For the text-containing cell, return its midpoint in [x, y] coordinate format. 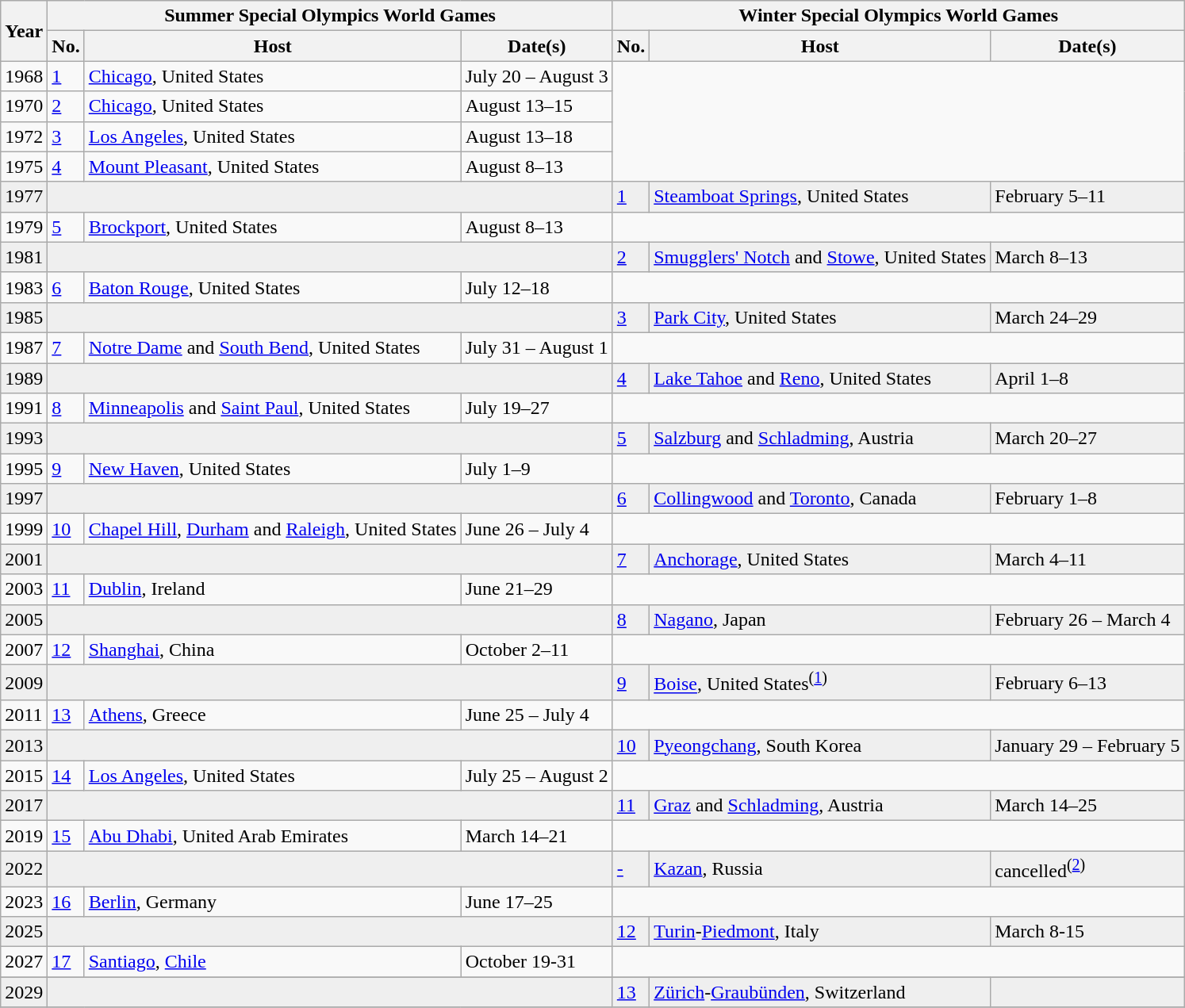
1989 [24, 378]
Minneapolis and Saint Paul, United States [273, 408]
14 [66, 776]
Pyeongchang, South Korea [820, 745]
Nagano, Japan [820, 619]
July 19–27 [536, 408]
Notre Dame and South Bend, United States [273, 347]
March 8-15 [1087, 932]
1977 [24, 197]
Winter Special Olympics World Games [898, 16]
Year [24, 31]
2019 [24, 836]
July 25 – August 2 [536, 776]
January 29 – February 5 [1087, 745]
2005 [24, 619]
2013 [24, 745]
1968 [24, 76]
Lake Tahoe and Reno, United States [820, 378]
cancelled(2) [1087, 869]
Graz and Schladming, Austria [820, 806]
Mount Pleasant, United States [273, 167]
July 31 – August 1 [536, 347]
1991 [24, 408]
1997 [24, 499]
2022 [24, 869]
Baton Rouge, United States [273, 287]
Boise, United States(1) [820, 682]
Steamboat Springs, United States [820, 197]
1972 [24, 136]
August 13–18 [536, 136]
Summer Special Olympics World Games [330, 16]
Santiago, Chile [273, 962]
August 13–15 [536, 106]
1985 [24, 317]
February 1–8 [1087, 499]
Turin-Piedmont, Italy [820, 932]
1981 [24, 257]
2007 [24, 650]
June 25 – July 4 [536, 715]
1983 [24, 287]
Athens, Greece [273, 715]
New Haven, United States [273, 469]
Brockport, United States [273, 227]
Park City, United States [820, 317]
Chapel Hill, Durham and Raleigh, United States [273, 529]
15 [66, 836]
2009 [24, 682]
March 4–11 [1087, 559]
2025 [24, 932]
2027 [24, 962]
March 8–13 [1087, 257]
February 26 – March 4 [1087, 619]
Anchorage, United States [820, 559]
- [631, 869]
Zürich-Graubünden, Switzerland [820, 992]
Smugglers' Notch and Stowe, United States [820, 257]
1970 [24, 106]
October 19-31 [536, 962]
June 17–25 [536, 902]
Dublin, Ireland [273, 589]
March 14–25 [1087, 806]
17 [66, 962]
1979 [24, 227]
October 2–11 [536, 650]
Kazan, Russia [820, 869]
1993 [24, 439]
March 14–21 [536, 836]
2015 [24, 776]
Collingwood and Toronto, Canada [820, 499]
February 6–13 [1087, 682]
16 [66, 902]
Berlin, Germany [273, 902]
June 21–29 [536, 589]
1987 [24, 347]
March 20–27 [1087, 439]
2003 [24, 589]
1975 [24, 167]
July 20 – August 3 [536, 76]
July 1–9 [536, 469]
2017 [24, 806]
1995 [24, 469]
2029 [24, 992]
July 12–18 [536, 287]
June 26 – July 4 [536, 529]
Shanghai, China [273, 650]
2011 [24, 715]
February 5–11 [1087, 197]
March 24–29 [1087, 317]
April 1–8 [1087, 378]
1999 [24, 529]
2001 [24, 559]
Abu Dhabi, United Arab Emirates [273, 836]
2023 [24, 902]
Salzburg and Schladming, Austria [820, 439]
